For the text-containing cell, return its midpoint in (X, Y) coordinate format. 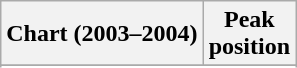
Peakposition (249, 34)
Chart (2003–2004) (102, 34)
